Output the (x, y) coordinate of the center of the cell containing the given text.  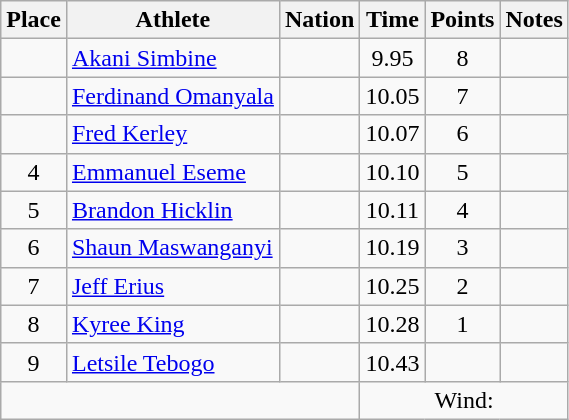
Points (462, 20)
9.95 (392, 58)
Ferdinand Omanyala (172, 96)
1 (462, 324)
Jeff Erius (172, 286)
10.10 (392, 172)
Fred Kerley (172, 134)
10.19 (392, 248)
Brandon Hicklin (172, 210)
Kyree King (172, 324)
Akani Simbine (172, 58)
10.28 (392, 324)
10.25 (392, 286)
9 (34, 362)
10.11 (392, 210)
3 (462, 248)
Athlete (172, 20)
10.43 (392, 362)
Emmanuel Eseme (172, 172)
Wind: (464, 400)
Notes (534, 20)
Place (34, 20)
10.05 (392, 96)
10.07 (392, 134)
Shaun Maswanganyi (172, 248)
2 (462, 286)
Nation (319, 20)
Time (392, 20)
Letsile Tebogo (172, 362)
